From the cell containing the given text, extract its center point as (x, y) coordinate. 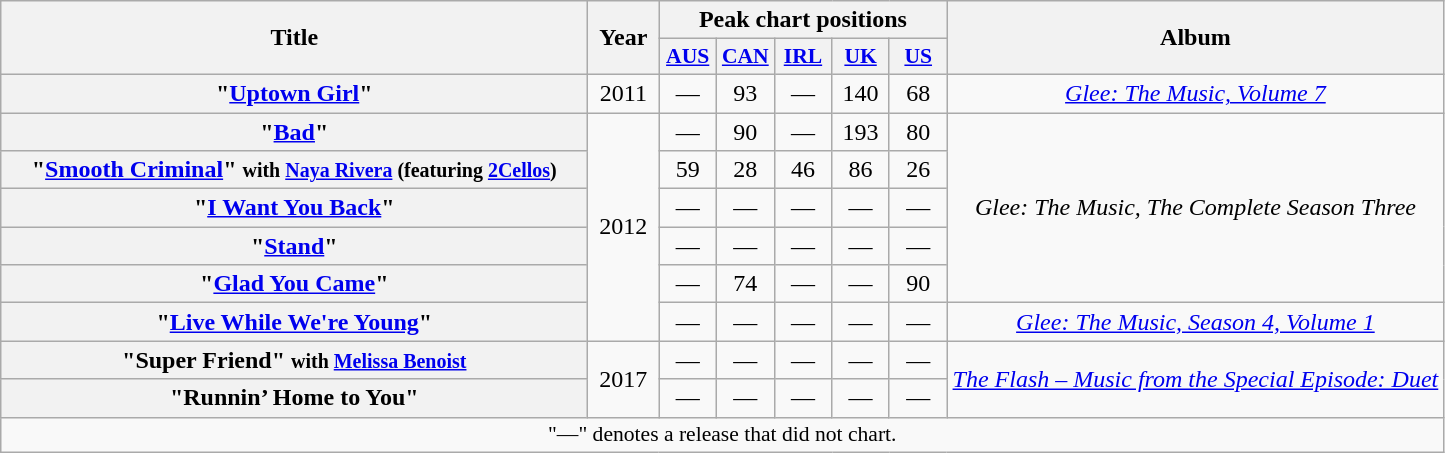
28 (746, 170)
59 (688, 170)
CAN (746, 57)
2017 (624, 379)
"Smooth Criminal" with Naya Rivera (featuring 2Cellos) (294, 170)
93 (746, 93)
193 (861, 131)
140 (861, 93)
74 (746, 284)
"Stand" (294, 246)
80 (918, 131)
"—" denotes a release that did not chart. (722, 435)
Title (294, 38)
Glee: The Music, Season 4, Volume 1 (1196, 322)
2012 (624, 226)
68 (918, 93)
2011 (624, 93)
Peak chart positions (803, 20)
86 (861, 170)
26 (918, 170)
IRL (803, 57)
"Live While We're Young" (294, 322)
"Uptown Girl" (294, 93)
"Bad" (294, 131)
US (918, 57)
The Flash – Music from the Special Episode: Duet (1196, 379)
"I Want You Back" (294, 208)
UK (861, 57)
Glee: The Music, Volume 7 (1196, 93)
"Glad You Came" (294, 284)
AUS (688, 57)
Year (624, 38)
"Runnin’ Home to You" (294, 398)
Glee: The Music, The Complete Season Three (1196, 207)
Album (1196, 38)
46 (803, 170)
"Super Friend" with Melissa Benoist (294, 360)
